Pinpoint the cell where the given text exists, returning its (X, Y) midpoint coordinate. 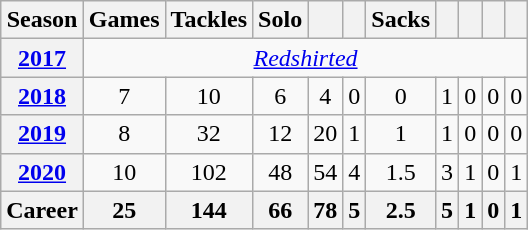
2.5 (401, 210)
6 (280, 96)
Tackles (209, 20)
78 (326, 210)
25 (124, 210)
2020 (42, 172)
Sacks (401, 20)
Season (42, 20)
144 (209, 210)
2018 (42, 96)
2017 (42, 58)
Solo (280, 20)
8 (124, 134)
Career (42, 210)
48 (280, 172)
1.5 (401, 172)
12 (280, 134)
54 (326, 172)
20 (326, 134)
7 (124, 96)
2019 (42, 134)
66 (280, 210)
102 (209, 172)
32 (209, 134)
Games (124, 20)
Redshirted (305, 58)
3 (448, 172)
